Return [x, y] of the center of cell containing provided text 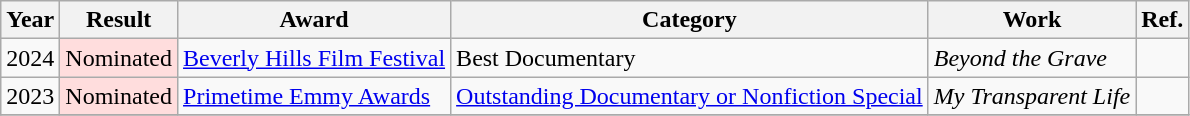
Best Documentary [690, 58]
Beverly Hills Film Festival [314, 58]
Work [1032, 20]
2024 [30, 58]
Beyond the Grave [1032, 58]
Result [119, 20]
Award [314, 20]
Outstanding Documentary or Nonfiction Special [690, 96]
2023 [30, 96]
Primetime Emmy Awards [314, 96]
Year [30, 20]
Category [690, 20]
Ref. [1162, 20]
My Transparent Life [1032, 96]
